Return (x, y) of the center of cell containing provided text 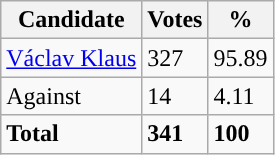
Against (72, 96)
14 (175, 96)
% (240, 20)
Total (72, 134)
Václav Klaus (72, 58)
341 (175, 134)
4.11 (240, 96)
327 (175, 58)
100 (240, 134)
95.89 (240, 58)
Votes (175, 20)
Candidate (72, 20)
